Locate the cell with the specified text and output its (X, Y) center coordinate. 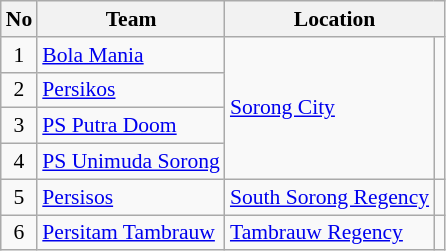
South Sorong Regency (330, 197)
Team (131, 19)
Persitam Tambrauw (131, 233)
PS Putra Doom (131, 126)
1 (20, 55)
Bola Mania (131, 55)
Persikos (131, 90)
Sorong City (330, 108)
4 (20, 162)
5 (20, 197)
Location (334, 19)
No (20, 19)
6 (20, 233)
Tambrauw Regency (330, 233)
2 (20, 90)
3 (20, 126)
Persisos (131, 197)
PS Unimuda Sorong (131, 162)
